Capture the cell that displays the provided text and extract its (x, y) central coordinate. 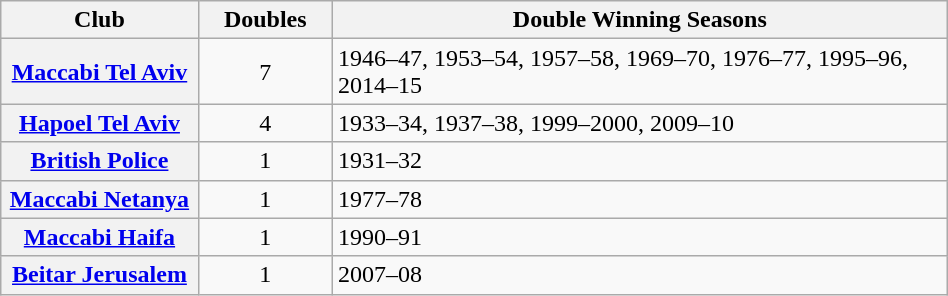
1933–34, 1937–38, 1999–2000, 2009–10 (640, 123)
Maccabi Haifa (100, 237)
4 (265, 123)
Club (100, 20)
1990–91 (640, 237)
Beitar Jerusalem (100, 275)
7 (265, 72)
British Police (100, 161)
Doubles (265, 20)
Double Winning Seasons (640, 20)
1931–32 (640, 161)
Maccabi Netanya (100, 199)
1946–47, 1953–54, 1957–58, 1969–70, 1976–77, 1995–96, 2014–15 (640, 72)
2007–08 (640, 275)
Maccabi Tel Aviv (100, 72)
1977–78 (640, 199)
Hapoel Tel Aviv (100, 123)
